Return the (x, y) coordinate for the center point of the cell that contains the specified text.  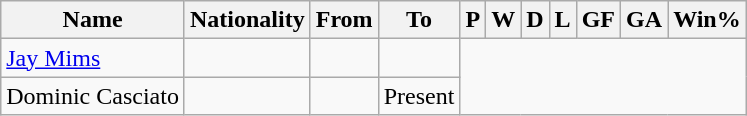
From (344, 20)
GA (644, 20)
Win% (708, 20)
P (473, 20)
D (535, 20)
Present (419, 96)
L (562, 20)
Nationality (247, 20)
Dominic Casciato (93, 96)
GF (598, 20)
W (504, 20)
Jay Mims (93, 58)
To (419, 20)
Name (93, 20)
